For the text-containing cell, return its midpoint in (X, Y) coordinate format. 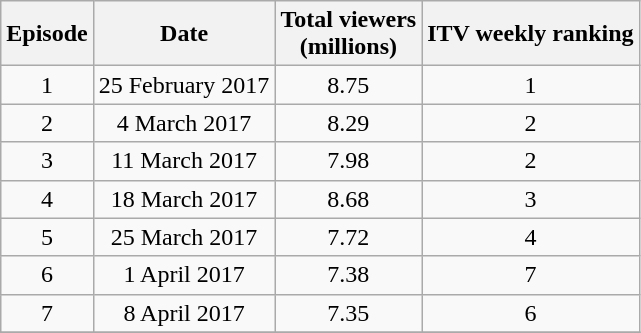
8.29 (348, 123)
ITV weekly ranking (530, 34)
11 March 2017 (184, 161)
7.35 (348, 313)
8.75 (348, 85)
7.38 (348, 275)
8.68 (348, 199)
Total viewers(millions) (348, 34)
5 (47, 237)
Episode (47, 34)
1 April 2017 (184, 275)
25 February 2017 (184, 85)
7.72 (348, 237)
18 March 2017 (184, 199)
Date (184, 34)
25 March 2017 (184, 237)
8 April 2017 (184, 313)
4 March 2017 (184, 123)
7.98 (348, 161)
